Return the (X, Y) coordinate for the center point of the cell that contains the specified text.  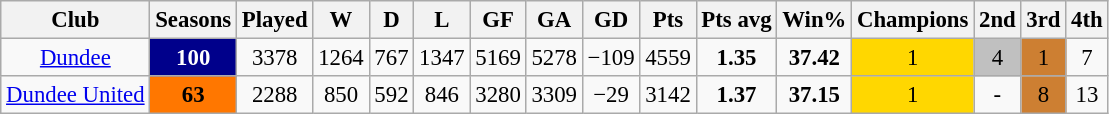
3142 (668, 95)
37.15 (814, 95)
3309 (554, 95)
- (998, 95)
2nd (998, 20)
5278 (554, 58)
37.42 (814, 58)
3378 (274, 58)
GF (498, 20)
1.37 (736, 95)
Dundee United (76, 95)
−109 (611, 58)
3rd (1044, 20)
13 (1087, 95)
L (442, 20)
850 (341, 95)
3280 (498, 95)
846 (442, 95)
Pts (668, 20)
63 (194, 95)
Pts avg (736, 20)
767 (392, 58)
Dundee (76, 58)
592 (392, 95)
Played (274, 20)
1264 (341, 58)
5169 (498, 58)
Champions (913, 20)
7 (1087, 58)
GD (611, 20)
1347 (442, 58)
4 (998, 58)
Win% (814, 20)
4559 (668, 58)
D (392, 20)
GA (554, 20)
W (341, 20)
Club (76, 20)
−29 (611, 95)
Seasons (194, 20)
1.35 (736, 58)
8 (1044, 95)
4th (1087, 20)
2288 (274, 95)
100 (194, 58)
